Locate the cell with the specified text and output its [X, Y] center coordinate. 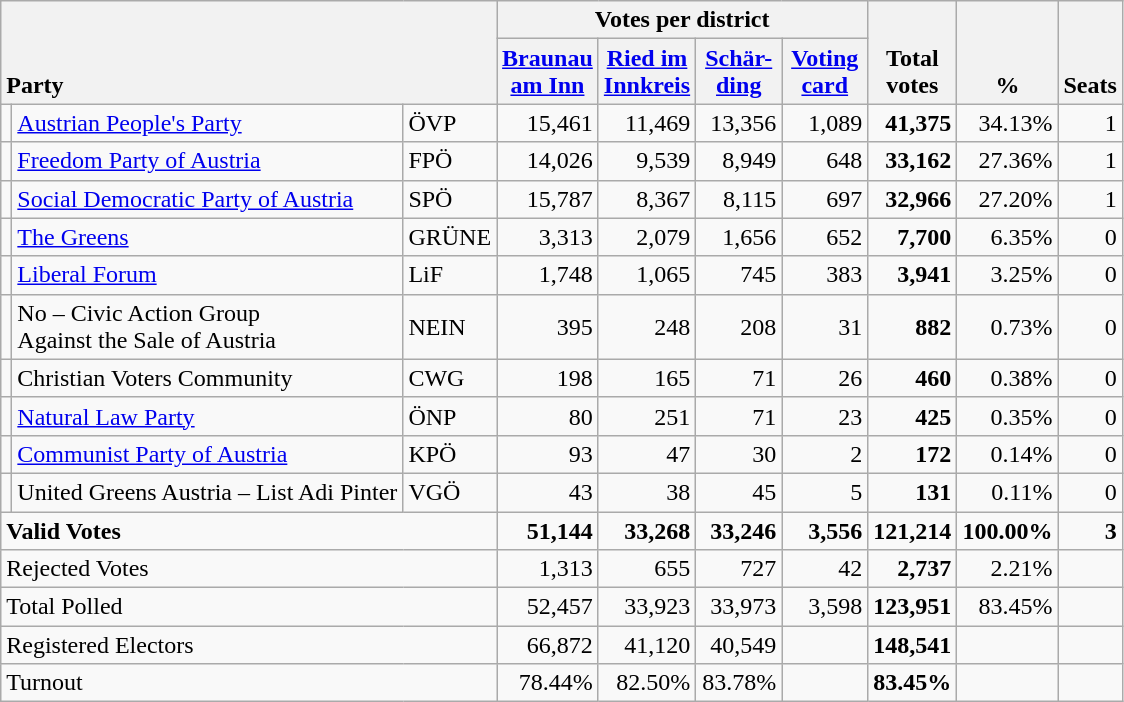
Austrian People's Party [208, 123]
LiF [450, 275]
14,026 [548, 161]
VGÖ [450, 492]
123,951 [912, 607]
148,541 [912, 645]
1,313 [548, 569]
882 [912, 326]
KPÖ [450, 454]
131 [912, 492]
251 [646, 416]
Party [249, 52]
2,737 [912, 569]
41,375 [912, 123]
Seats [1090, 52]
0.11% [1008, 492]
33,162 [912, 161]
United Greens Austria – List Adi Pinter [208, 492]
13,356 [739, 123]
15,787 [548, 199]
32,966 [912, 199]
The Greens [208, 237]
3,556 [825, 531]
425 [912, 416]
6.35% [1008, 237]
1,089 [825, 123]
40,549 [739, 645]
47 [646, 454]
78.44% [548, 683]
NEIN [450, 326]
45 [739, 492]
30 [739, 454]
Freedom Party of Austria [208, 161]
% [1008, 52]
8,115 [739, 199]
82.50% [646, 683]
652 [825, 237]
697 [825, 199]
27.36% [1008, 161]
1,065 [646, 275]
2.21% [1008, 569]
FPÖ [450, 161]
9,539 [646, 161]
33,246 [739, 531]
7,700 [912, 237]
1,748 [548, 275]
121,214 [912, 531]
38 [646, 492]
655 [646, 569]
42 [825, 569]
CWG [450, 378]
34.13% [1008, 123]
3 [1090, 531]
2 [825, 454]
Total Polled [249, 607]
Votingcard [825, 72]
Ried imInnkreis [646, 72]
26 [825, 378]
0.38% [1008, 378]
GRÜNE [450, 237]
Social Democratic Party of Austria [208, 199]
Turnout [249, 683]
208 [739, 326]
23 [825, 416]
172 [912, 454]
41,120 [646, 645]
248 [646, 326]
2,079 [646, 237]
198 [548, 378]
383 [825, 275]
15,461 [548, 123]
27.20% [1008, 199]
Totalvotes [912, 52]
745 [739, 275]
Schär-ding [739, 72]
0.73% [1008, 326]
43 [548, 492]
8,949 [739, 161]
93 [548, 454]
Valid Votes [249, 531]
648 [825, 161]
No – Civic Action GroupAgainst the Sale of Austria [208, 326]
33,973 [739, 607]
3.25% [1008, 275]
460 [912, 378]
ÖNP [450, 416]
Natural Law Party [208, 416]
395 [548, 326]
Votes per district [682, 20]
100.00% [1008, 531]
Registered Electors [249, 645]
31 [825, 326]
SPÖ [450, 199]
66,872 [548, 645]
8,367 [646, 199]
3,313 [548, 237]
727 [739, 569]
165 [646, 378]
52,457 [548, 607]
3,598 [825, 607]
83.78% [739, 683]
Liberal Forum [208, 275]
80 [548, 416]
33,268 [646, 531]
ÖVP [450, 123]
Rejected Votes [249, 569]
51,144 [548, 531]
3,941 [912, 275]
1,656 [739, 237]
Braunauam Inn [548, 72]
0.14% [1008, 454]
5 [825, 492]
Communist Party of Austria [208, 454]
33,923 [646, 607]
0.35% [1008, 416]
11,469 [646, 123]
Christian Voters Community [208, 378]
